Return [x, y] of the center of cell containing provided text 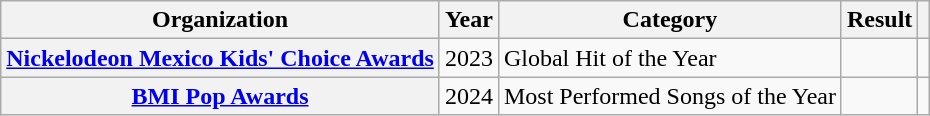
BMI Pop Awards [220, 96]
2023 [468, 58]
Category [670, 20]
Nickelodeon Mexico Kids' Choice Awards [220, 58]
2024 [468, 96]
Result [879, 20]
Global Hit of the Year [670, 58]
Year [468, 20]
Organization [220, 20]
Most Performed Songs of the Year [670, 96]
